Find where the given text appears and provide that cell's center as (x, y) coordinate. 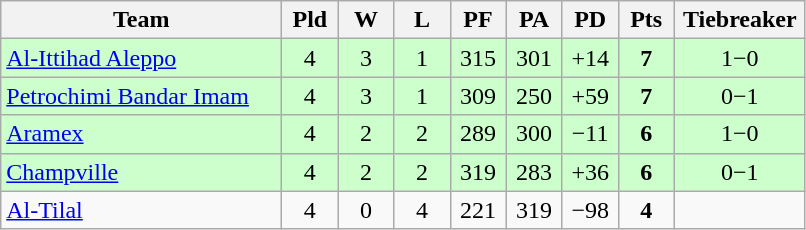
309 (478, 96)
+14 (590, 58)
289 (478, 134)
+59 (590, 96)
221 (478, 210)
−11 (590, 134)
PA (534, 20)
W (366, 20)
0 (366, 210)
PF (478, 20)
Pld (310, 20)
−98 (590, 210)
L (422, 20)
Pts (646, 20)
Tiebreaker (740, 20)
300 (534, 134)
301 (534, 58)
250 (534, 96)
PD (590, 20)
Al-Ittihad Aleppo (142, 58)
Aramex (142, 134)
Al-Tilal (142, 210)
Champville (142, 172)
Petrochimi Bandar Imam (142, 96)
Team (142, 20)
283 (534, 172)
+36 (590, 172)
315 (478, 58)
